Pinpoint the cell where the given text exists, returning its [X, Y] midpoint coordinate. 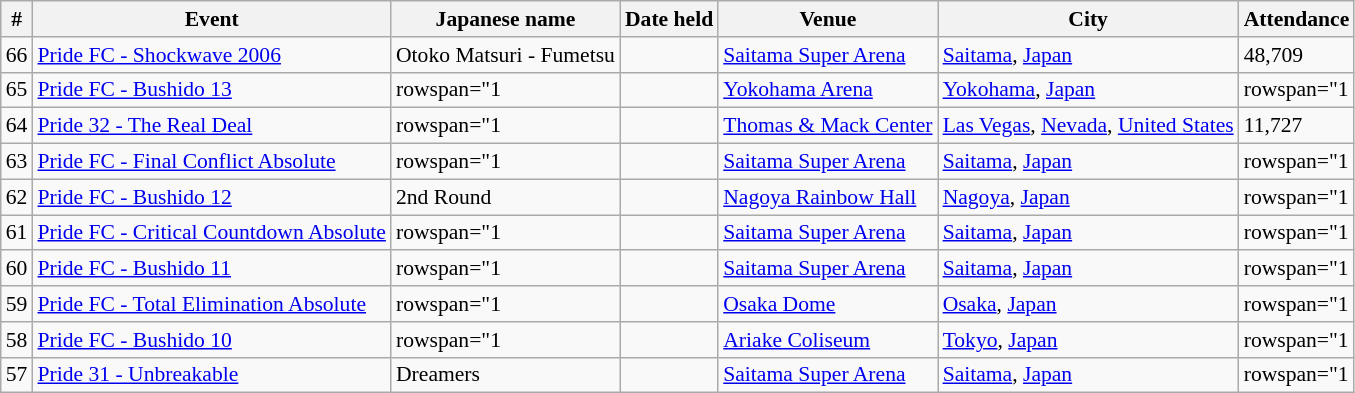
65 [17, 90]
Pride FC - Bushido 13 [211, 90]
Date held [669, 19]
2nd Round [506, 197]
Venue [828, 19]
Ariake Coliseum [828, 340]
Yokohama, Japan [1088, 90]
62 [17, 197]
57 [17, 375]
Osaka Dome [828, 304]
63 [17, 162]
Thomas & Mack Center [828, 126]
Pride FC - Critical Countdown Absolute [211, 233]
Pride FC - Bushido 10 [211, 340]
Otoko Matsuri - Fumetsu [506, 55]
Japanese name [506, 19]
Pride FC - Final Conflict Absolute [211, 162]
# [17, 19]
City [1088, 19]
Nagoya, Japan [1088, 197]
48,709 [1297, 55]
59 [17, 304]
Nagoya Rainbow Hall [828, 197]
Attendance [1297, 19]
Pride FC - Bushido 11 [211, 269]
61 [17, 233]
Pride 31 - Unbreakable [211, 375]
Yokohama Arena [828, 90]
Las Vegas, Nevada, United States [1088, 126]
Dreamers [506, 375]
60 [17, 269]
Osaka, Japan [1088, 304]
11,727 [1297, 126]
Tokyo, Japan [1088, 340]
66 [17, 55]
Pride FC - Shockwave 2006 [211, 55]
64 [17, 126]
Event [211, 19]
Pride FC - Bushido 12 [211, 197]
58 [17, 340]
Pride 32 - The Real Deal [211, 126]
Pride FC - Total Elimination Absolute [211, 304]
